Scan for the cell matching the given text and deliver its [X, Y] coordinate at center. 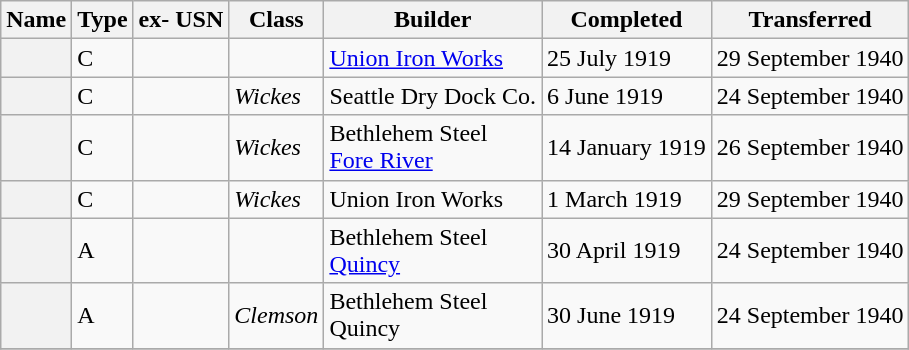
Clemson [276, 316]
30 April 1919 [627, 250]
Bethlehem Steel Fore River [433, 148]
Transferred [810, 20]
Type [102, 20]
14 January 1919 [627, 148]
ex- USN [181, 20]
Builder [433, 20]
Completed [627, 20]
6 June 1919 [627, 96]
30 June 1919 [627, 316]
Name [36, 20]
1 March 1919 [627, 199]
25 July 1919 [627, 58]
Class [276, 20]
Seattle Dry Dock Co. [433, 96]
26 September 1940 [810, 148]
